Identify which cell holds the provided text, then report its [X, Y] central coordinate. 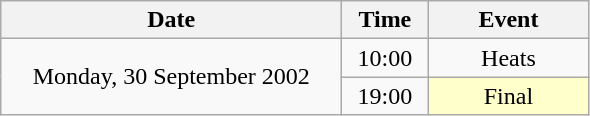
19:00 [385, 96]
Heats [508, 58]
10:00 [385, 58]
Date [172, 20]
Event [508, 20]
Final [508, 96]
Time [385, 20]
Monday, 30 September 2002 [172, 77]
